Identify which cell holds the provided text, then report its (X, Y) central coordinate. 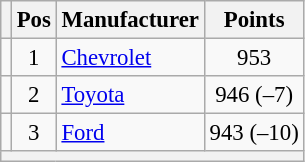
943 (–10) (254, 133)
1 (34, 58)
3 (34, 133)
Chevrolet (130, 58)
2 (34, 95)
Pos (34, 20)
Points (254, 20)
946 (–7) (254, 95)
Toyota (130, 95)
Ford (130, 133)
953 (254, 58)
Manufacturer (130, 20)
